Search for the cell housing the specified text and yield its [x, y] center coordinate. 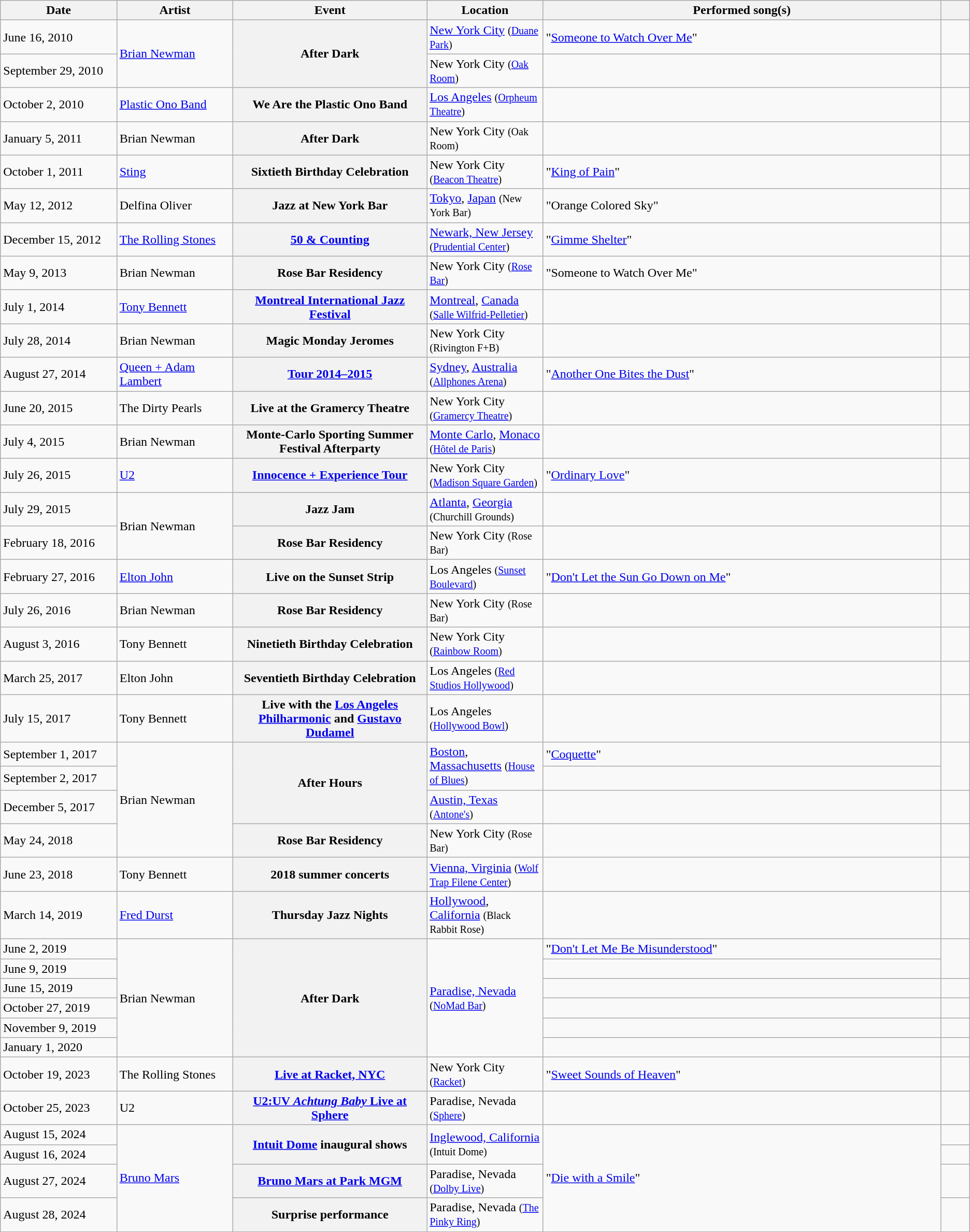
Magic Monday Jeromes [330, 340]
February 27, 2016 [59, 576]
New York City (Duane Park) [485, 37]
Sydney, Australia (Allphones Arena) [485, 374]
Newark, New Jersey (Prudential Center) [485, 239]
Seventieth Birthday Celebration [330, 678]
Bruno Mars [175, 1178]
"Ordinary Love" [742, 476]
October 27, 2019 [59, 1008]
March 25, 2017 [59, 678]
August 16, 2024 [59, 1154]
New York City (Rainbow Room) [485, 644]
August 27, 2014 [59, 374]
February 18, 2016 [59, 543]
After Hours [330, 783]
July 1, 2014 [59, 307]
"Gimme Shelter" [742, 239]
Los Angeles (Hollywood Bowl) [485, 718]
"Sweet Sounds of Heaven" [742, 1074]
January 5, 2011 [59, 138]
New York City (Beacon Theatre) [485, 172]
Jazz Jam [330, 509]
August 15, 2024 [59, 1135]
Intuit Dome inaugural shows [330, 1144]
Hollywood, California (Black Rabbit Rose) [485, 915]
September 1, 2017 [59, 754]
Paradise, Nevada (Dolby Live) [485, 1181]
Performed song(s) [742, 10]
Sixtieth Birthday Celebration [330, 172]
Inglewood, California (Intuit Dome) [485, 1144]
October 2, 2010 [59, 105]
Los Angeles (Red Studios Hollywood) [485, 678]
U2:UV Achtung Baby Live at Sphere [330, 1108]
July 26, 2015 [59, 476]
Event [330, 10]
July 29, 2015 [59, 509]
The Dirty Pearls [175, 407]
Vienna, Virginia (Wolf Trap Filene Center) [485, 874]
December 15, 2012 [59, 239]
June 9, 2019 [59, 969]
Jazz at New York Bar [330, 205]
Live at Racket, NYC [330, 1074]
May 24, 2018 [59, 841]
Thursday Jazz Nights [330, 915]
We Are the Plastic Ono Band [330, 105]
May 9, 2013 [59, 273]
August 3, 2016 [59, 644]
"Coquette" [742, 754]
November 9, 2019 [59, 1028]
Delfina Oliver [175, 205]
Surprise performance [330, 1215]
Location [485, 10]
Paradise, Nevada (NoMad Bar) [485, 998]
October 1, 2011 [59, 172]
Live with the Los Angeles Philharmonic and Gustavo Dudamel [330, 718]
"King of Pain" [742, 172]
New York City (Gramercy Theatre) [485, 407]
September 29, 2010 [59, 70]
Artist [175, 10]
Date [59, 10]
"Don't Let Me Be Misunderstood" [742, 948]
June 23, 2018 [59, 874]
Monte-Carlo Sporting Summer Festival Afterparty [330, 442]
Live on the Sunset Strip [330, 576]
50 & Counting [330, 239]
October 25, 2023 [59, 1108]
Los Angeles (Orpheum Theatre) [485, 105]
Ninetieth Birthday Celebration [330, 644]
January 1, 2020 [59, 1047]
June 16, 2010 [59, 37]
Bruno Mars at Park MGM [330, 1181]
2018 summer concerts [330, 874]
Fred Durst [175, 915]
August 28, 2024 [59, 1215]
New York City (Rivington F+B) [485, 340]
Live at the Gramercy Theatre [330, 407]
Austin, Texas (Antone's) [485, 806]
Paradise, Nevada (The Pinky Ring) [485, 1215]
June 20, 2015 [59, 407]
July 26, 2016 [59, 611]
December 5, 2017 [59, 806]
Tokyo, Japan (New York Bar) [485, 205]
New York City (Racket) [485, 1074]
Monte Carlo, Monaco (Hôtel de Paris) [485, 442]
October 19, 2023 [59, 1074]
Boston, Massachusetts (House of Blues) [485, 766]
Innocence + Experience Tour [330, 476]
August 27, 2024 [59, 1181]
July 28, 2014 [59, 340]
Sting [175, 172]
Atlanta, Georgia (Churchill Grounds) [485, 509]
Los Angeles (Sunset Boulevard) [485, 576]
September 2, 2017 [59, 778]
"Orange Colored Sky" [742, 205]
Plastic Ono Band [175, 105]
"Die with a Smile" [742, 1178]
Queen + Adam Lambert [175, 374]
July 15, 2017 [59, 718]
Tour 2014–2015 [330, 374]
"Another One Bites the Dust" [742, 374]
Montreal International Jazz Festival [330, 307]
May 12, 2012 [59, 205]
June 2, 2019 [59, 948]
Paradise, Nevada (Sphere) [485, 1108]
June 15, 2019 [59, 988]
"Don't Let the Sun Go Down on Me" [742, 576]
March 14, 2019 [59, 915]
Montreal, Canada (Salle Wilfrid-Pelletier) [485, 307]
New York City (Madison Square Garden) [485, 476]
July 4, 2015 [59, 442]
